Locate the cell with the specified text and output its (X, Y) center coordinate. 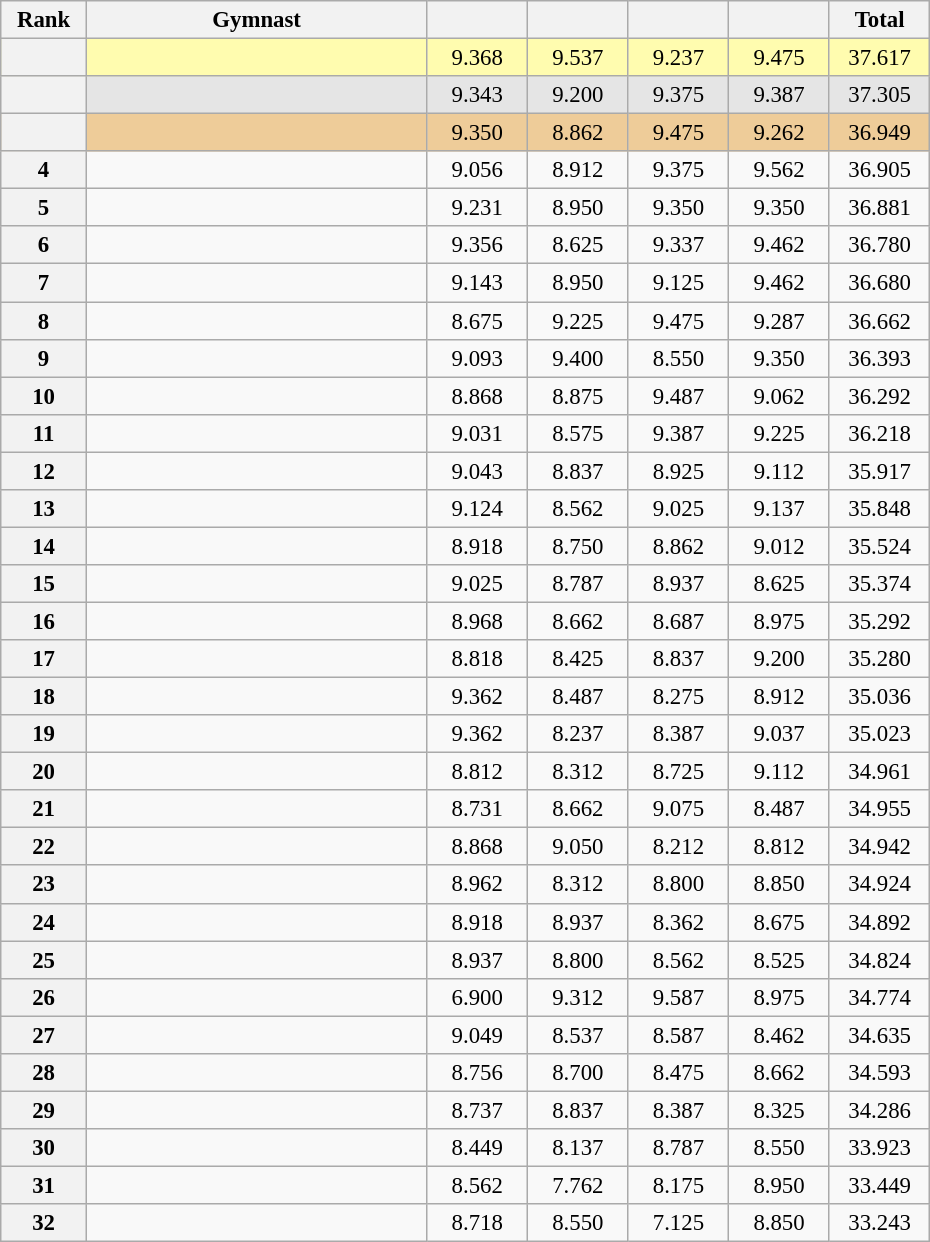
9.050 (578, 847)
35.524 (880, 546)
9.356 (478, 245)
8.731 (478, 809)
9.537 (578, 58)
36.905 (880, 170)
9.587 (678, 997)
11 (44, 433)
36.662 (880, 321)
34.286 (880, 1110)
8.237 (578, 734)
9.231 (478, 208)
9.137 (780, 509)
9.043 (478, 471)
8.968 (478, 621)
8.737 (478, 1110)
20 (44, 772)
8.137 (578, 1148)
9.562 (780, 170)
36.881 (880, 208)
37.305 (880, 95)
7 (44, 283)
33.923 (880, 1148)
9.062 (780, 396)
9.368 (478, 58)
29 (44, 1110)
Total (880, 20)
9.049 (478, 1035)
22 (44, 847)
9.125 (678, 283)
8.962 (478, 885)
34.774 (880, 997)
9.031 (478, 433)
9.056 (478, 170)
8.687 (678, 621)
35.374 (880, 584)
8.537 (578, 1035)
34.955 (880, 809)
8.325 (780, 1110)
17 (44, 659)
8.275 (678, 697)
9.012 (780, 546)
6 (44, 245)
16 (44, 621)
21 (44, 809)
9.124 (478, 509)
36.218 (880, 433)
8.587 (678, 1035)
8.750 (578, 546)
25 (44, 960)
26 (44, 997)
34.635 (880, 1035)
9.487 (678, 396)
4 (44, 170)
9.093 (478, 358)
8.725 (678, 772)
35.292 (880, 621)
8.362 (678, 922)
9.337 (678, 245)
7.125 (678, 1223)
9 (44, 358)
9.287 (780, 321)
8.875 (578, 396)
8.449 (478, 1148)
35.023 (880, 734)
18 (44, 697)
34.892 (880, 922)
Rank (44, 20)
23 (44, 885)
31 (44, 1185)
33.243 (880, 1223)
9.143 (478, 283)
9.343 (478, 95)
10 (44, 396)
24 (44, 922)
9.262 (780, 133)
9.075 (678, 809)
8.425 (578, 659)
34.961 (880, 772)
35.917 (880, 471)
8.175 (678, 1185)
7.762 (578, 1185)
32 (44, 1223)
8.700 (578, 1073)
5 (44, 208)
36.949 (880, 133)
9.400 (578, 358)
8.212 (678, 847)
8.756 (478, 1073)
34.924 (880, 885)
36.780 (880, 245)
Gymnast (256, 20)
12 (44, 471)
33.449 (880, 1185)
35.280 (880, 659)
9.312 (578, 997)
8.475 (678, 1073)
35.848 (880, 509)
15 (44, 584)
8.525 (780, 960)
8.575 (578, 433)
19 (44, 734)
34.942 (880, 847)
36.680 (880, 283)
36.292 (880, 396)
34.824 (880, 960)
8.718 (478, 1223)
8.925 (678, 471)
37.617 (880, 58)
8.462 (780, 1035)
36.393 (880, 358)
9.237 (678, 58)
35.036 (880, 697)
28 (44, 1073)
9.037 (780, 734)
27 (44, 1035)
13 (44, 509)
14 (44, 546)
8 (44, 321)
30 (44, 1148)
8.818 (478, 659)
6.900 (478, 997)
34.593 (880, 1073)
